Search for the cell housing the specified text and yield its [X, Y] center coordinate. 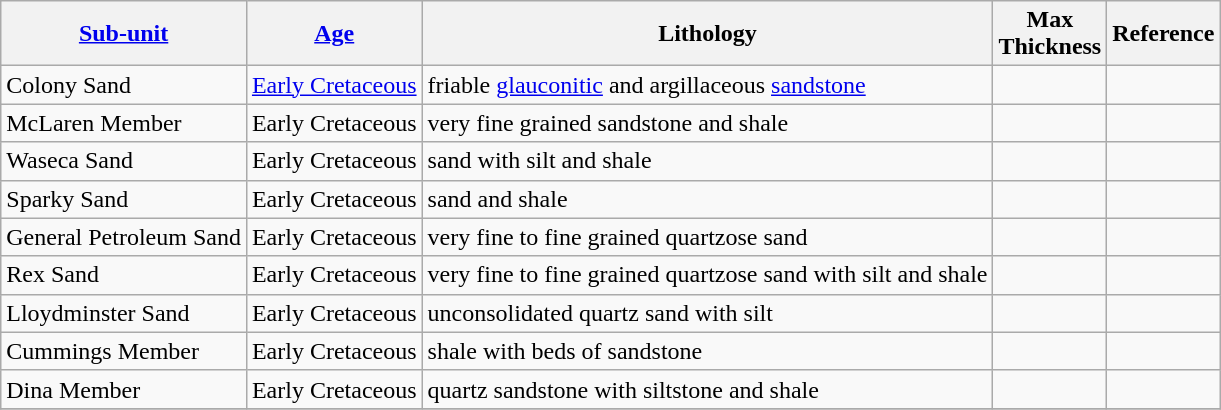
Rex Sand [124, 275]
Age [334, 34]
Lloydminster Sand [124, 313]
Dina Member [124, 389]
Reference [1164, 34]
very fine to fine grained quartzose sand [708, 237]
General Petroleum Sand [124, 237]
quartz sandstone with siltstone and shale [708, 389]
Cummings Member [124, 351]
Waseca Sand [124, 161]
sand with silt and shale [708, 161]
Colony Sand [124, 85]
very fine grained sandstone and shale [708, 123]
McLaren Member [124, 123]
Lithology [708, 34]
sand and shale [708, 199]
MaxThickness [1050, 34]
unconsolidated quartz sand with silt [708, 313]
Sub-unit [124, 34]
friable glauconitic and argillaceous sandstone [708, 85]
very fine to fine grained quartzose sand with silt and shale [708, 275]
shale with beds of sandstone [708, 351]
Sparky Sand [124, 199]
